Pinpoint the cell where the given text exists, returning its (X, Y) midpoint coordinate. 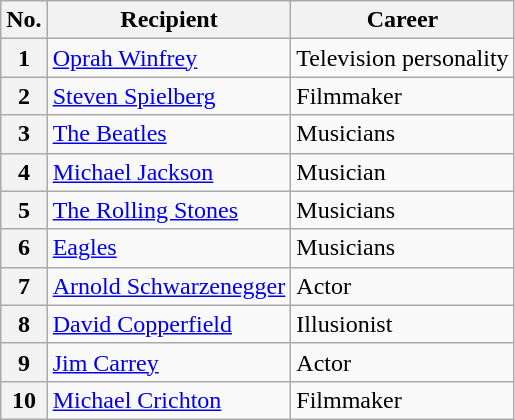
Illusionist (402, 324)
2 (24, 96)
No. (24, 20)
Eagles (169, 248)
Television personality (402, 58)
The Rolling Stones (169, 210)
The Beatles (169, 134)
Arnold Schwarzenegger (169, 286)
Career (402, 20)
6 (24, 248)
8 (24, 324)
Steven Spielberg (169, 96)
Michael Crichton (169, 400)
Oprah Winfrey (169, 58)
1 (24, 58)
David Copperfield (169, 324)
9 (24, 362)
Musician (402, 172)
3 (24, 134)
7 (24, 286)
Jim Carrey (169, 362)
4 (24, 172)
Recipient (169, 20)
Michael Jackson (169, 172)
5 (24, 210)
10 (24, 400)
